Find where the given text appears and provide that cell's center as [x, y] coordinate. 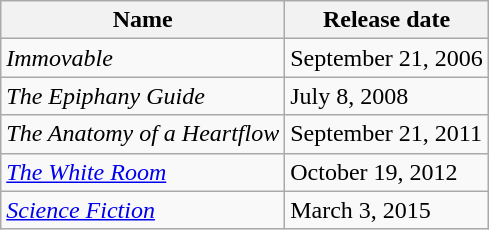
Immovable [143, 58]
Science Fiction [143, 210]
The Anatomy of a Heartflow [143, 134]
March 3, 2015 [387, 210]
September 21, 2006 [387, 58]
Release date [387, 20]
The White Room [143, 172]
July 8, 2008 [387, 96]
Name [143, 20]
September 21, 2011 [387, 134]
October 19, 2012 [387, 172]
The Epiphany Guide [143, 96]
